For the text-containing cell, return its midpoint in (X, Y) coordinate format. 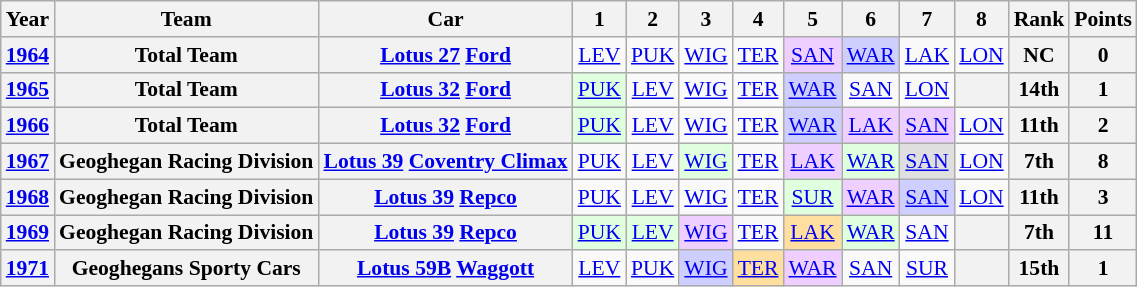
5 (812, 19)
6 (871, 19)
1968 (28, 197)
Lotus 59B Waggott (445, 269)
Team (186, 19)
1967 (28, 162)
1965 (28, 90)
Year (28, 19)
NC (1040, 55)
4 (758, 19)
Lotus 27 Ford (445, 55)
1964 (28, 55)
15th (1040, 269)
1971 (28, 269)
14th (1040, 90)
11 (1103, 233)
1969 (28, 233)
Points (1103, 19)
Car (445, 19)
Geoghegans Sporty Cars (186, 269)
0 (1103, 55)
Rank (1040, 19)
1966 (28, 126)
Lotus 39 Coventry Climax (445, 162)
7 (927, 19)
